Output the [X, Y] coordinate of the center of the cell containing the given text.  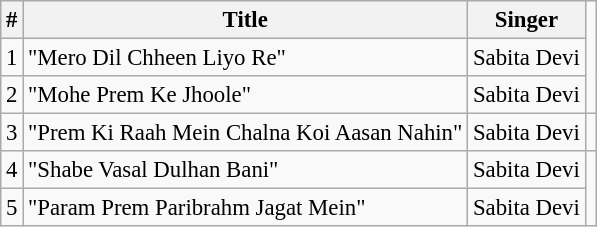
4 [12, 170]
3 [12, 133]
"Mero Dil Chheen Liyo Re" [246, 58]
5 [12, 208]
"Param Prem Paribrahm Jagat Mein" [246, 208]
"Mohe Prem Ke Jhoole" [246, 95]
"Shabe Vasal Dulhan Bani" [246, 170]
Singer [527, 20]
Title [246, 20]
# [12, 20]
"Prem Ki Raah Mein Chalna Koi Aasan Nahin" [246, 133]
2 [12, 95]
1 [12, 58]
